Scan for the cell matching the given text and deliver its (x, y) coordinate at center. 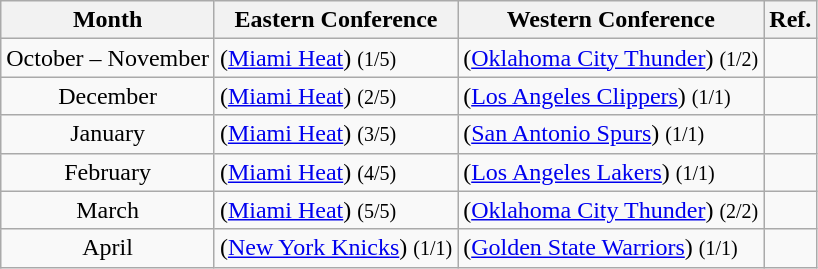
(San Antonio Spurs) (1/1) (611, 134)
March (108, 210)
January (108, 134)
February (108, 172)
Western Conference (611, 20)
(Miami Heat) (5/5) (336, 210)
(New York Knicks) (1/1) (336, 248)
Month (108, 20)
October – November (108, 58)
April (108, 248)
(Oklahoma City Thunder) (2/2) (611, 210)
(Golden State Warriors) (1/1) (611, 248)
(Los Angeles Lakers) (1/1) (611, 172)
(Miami Heat) (4/5) (336, 172)
December (108, 96)
Ref. (790, 20)
(Los Angeles Clippers) (1/1) (611, 96)
Eastern Conference (336, 20)
(Miami Heat) (2/5) (336, 96)
(Miami Heat) (3/5) (336, 134)
(Miami Heat) (1/5) (336, 58)
(Oklahoma City Thunder) (1/2) (611, 58)
